Pinpoint the cell where the given text exists, returning its [X, Y] midpoint coordinate. 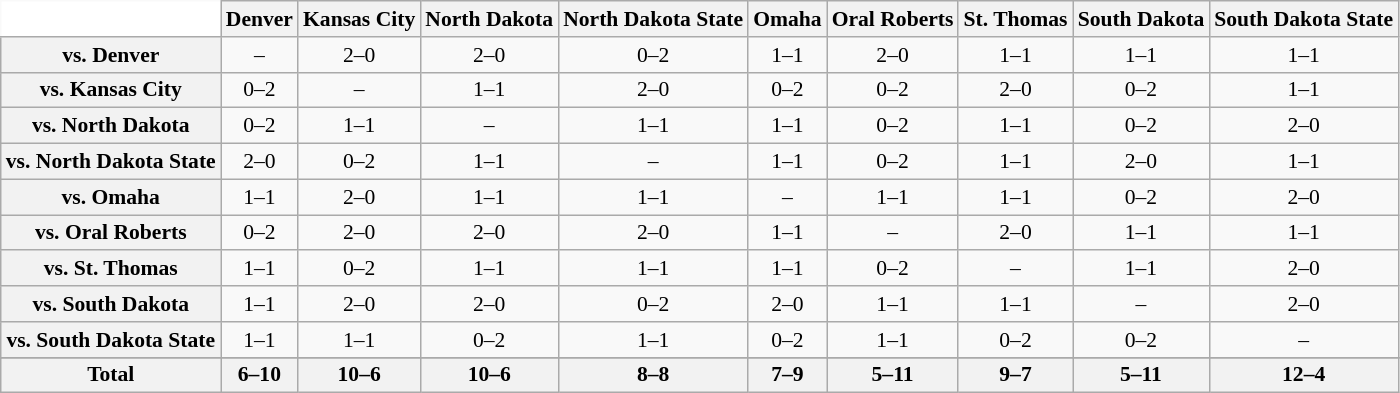
vs. Denver [111, 55]
9–7 [1015, 375]
South Dakota [1142, 19]
North Dakota [489, 19]
7–9 [787, 375]
Omaha [787, 19]
St. Thomas [1015, 19]
vs. St. Thomas [111, 269]
South Dakota State [1304, 19]
Oral Roberts [893, 19]
vs. Omaha [111, 197]
vs. Oral Roberts [111, 233]
vs. North Dakota State [111, 162]
vs. Kansas City [111, 90]
8–8 [653, 375]
Kansas City [359, 19]
North Dakota State [653, 19]
Total [111, 375]
12–4 [1304, 375]
vs. South Dakota State [111, 340]
Denver [260, 19]
vs. South Dakota [111, 304]
vs. North Dakota [111, 126]
6–10 [260, 375]
